Extract the (X, Y) coordinate from the center of the cell holding the provided text.  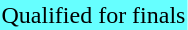
Qualified for finals (94, 15)
